Provide the [x, y] coordinate of the cell's center where the given text is located.  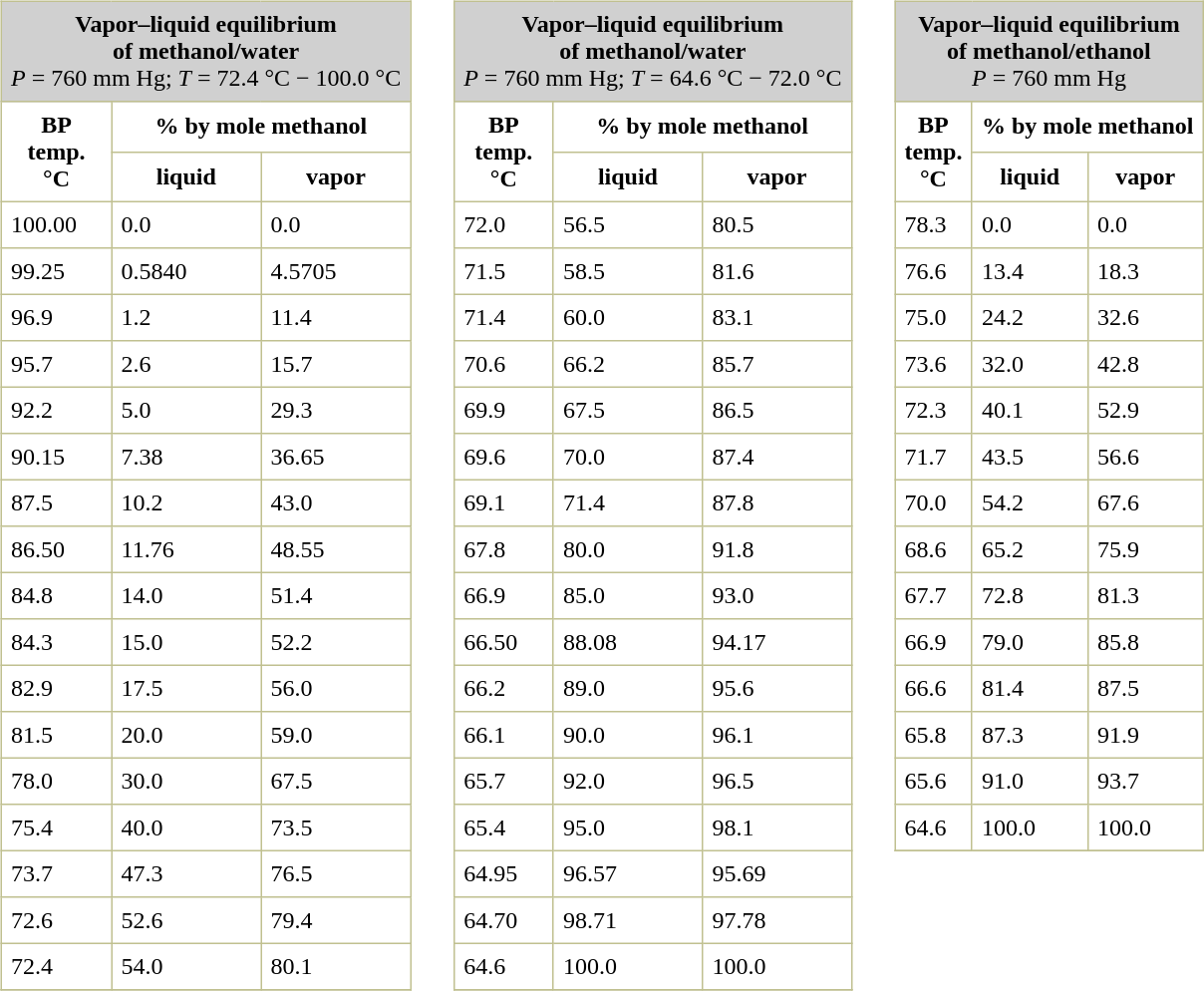
14.0 [186, 595]
84.3 [56, 642]
79.4 [336, 920]
0.5840 [186, 271]
92.2 [56, 410]
52.9 [1145, 410]
99.25 [56, 271]
4.5705 [336, 271]
17.5 [186, 688]
70.6 [503, 364]
93.7 [1145, 781]
85.0 [628, 595]
96.5 [777, 781]
96.9 [56, 317]
11.4 [336, 317]
81.4 [1030, 688]
40.1 [1030, 410]
72.3 [933, 410]
100.00 [56, 224]
90.0 [628, 735]
83.1 [777, 317]
72.4 [56, 966]
80.1 [336, 966]
89.0 [628, 688]
20.0 [186, 735]
32.6 [1145, 317]
78.3 [933, 224]
85.8 [1145, 642]
64.95 [503, 873]
43.0 [336, 502]
72.6 [56, 920]
71.7 [933, 457]
54.0 [186, 966]
Vapor–liquid equilibriumof methanol/waterP = 760 mm Hg; T = 72.4 °C − 100.0 °C [205, 51]
65.6 [933, 781]
71.5 [503, 271]
84.8 [56, 595]
79.0 [1030, 642]
67.6 [1145, 502]
80.0 [628, 549]
98.71 [628, 920]
73.6 [933, 364]
75.4 [56, 827]
11.76 [186, 549]
56.5 [628, 224]
51.4 [336, 595]
96.57 [628, 873]
73.5 [336, 827]
68.6 [933, 549]
Vapor–liquid equilibriumof methanol/waterP = 760 mm Hg; T = 64.6 °C − 72.0 °C [652, 51]
65.2 [1030, 549]
54.2 [1030, 502]
7.38 [186, 457]
59.0 [336, 735]
90.15 [56, 457]
73.7 [56, 873]
75.9 [1145, 549]
24.2 [1030, 317]
60.0 [628, 317]
91.8 [777, 549]
52.6 [186, 920]
42.8 [1145, 364]
69.9 [503, 410]
81.6 [777, 271]
43.5 [1030, 457]
5.0 [186, 410]
30.0 [186, 781]
58.5 [628, 271]
32.0 [1030, 364]
93.0 [777, 595]
65.7 [503, 781]
10.2 [186, 502]
36.65 [336, 457]
87.8 [777, 502]
94.17 [777, 642]
75.0 [933, 317]
91.0 [1030, 781]
91.9 [1145, 735]
85.7 [777, 364]
69.1 [503, 502]
15.7 [336, 364]
95.69 [777, 873]
1.2 [186, 317]
72.8 [1030, 595]
65.8 [933, 735]
18.3 [1145, 271]
81.5 [56, 735]
64.70 [503, 920]
40.0 [186, 827]
92.0 [628, 781]
15.0 [186, 642]
76.5 [336, 873]
66.6 [933, 688]
95.6 [777, 688]
76.6 [933, 271]
66.50 [503, 642]
80.5 [777, 224]
52.2 [336, 642]
72.0 [503, 224]
56.0 [336, 688]
48.55 [336, 549]
95.7 [56, 364]
82.9 [56, 688]
13.4 [1030, 271]
87.4 [777, 457]
98.1 [777, 827]
96.1 [777, 735]
Vapor–liquid equilibriumof methanol/ethanolP = 760 mm Hg [1050, 51]
97.78 [777, 920]
29.3 [336, 410]
88.08 [628, 642]
69.6 [503, 457]
65.4 [503, 827]
86.5 [777, 410]
86.50 [56, 549]
47.3 [186, 873]
87.3 [1030, 735]
67.8 [503, 549]
2.6 [186, 364]
66.1 [503, 735]
67.7 [933, 595]
95.0 [628, 827]
81.3 [1145, 595]
56.6 [1145, 457]
78.0 [56, 781]
